Find where the given text appears and provide that cell's center as [X, Y] coordinate. 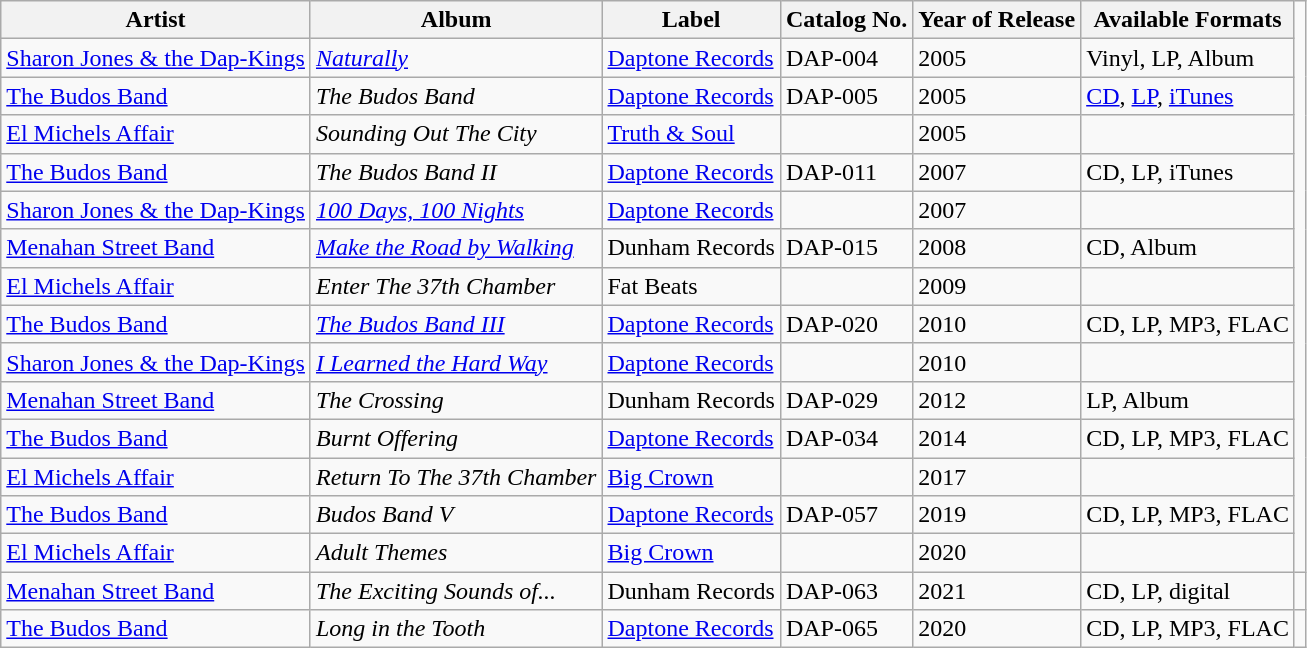
DAP-029 [846, 400]
2008 [997, 248]
DAP-005 [846, 96]
Sounding Out The City [456, 134]
100 Days, 100 Nights [456, 210]
DAP-011 [846, 172]
Catalog No. [846, 20]
The Budos Band III [456, 324]
Adult Themes [456, 553]
Naturally [456, 58]
2019 [997, 515]
Truth & Soul [691, 134]
Artist [156, 20]
Long in the Tooth [456, 629]
Label [691, 20]
CD, Album [1188, 248]
I Learned the Hard Way [456, 362]
Year of Release [997, 20]
DAP-034 [846, 438]
Return To The 37th Chamber [456, 477]
2021 [997, 591]
Fat Beats [691, 286]
DAP-015 [846, 248]
DAP-063 [846, 591]
2014 [997, 438]
The Crossing [456, 400]
DAP-004 [846, 58]
Available Formats [1188, 20]
DAP-057 [846, 515]
Make the Road by Walking [456, 248]
2017 [997, 477]
DAP-065 [846, 629]
Vinyl, LP, Album [1188, 58]
Budos Band V [456, 515]
2009 [997, 286]
Enter The 37th Chamber [456, 286]
The Budos Band II [456, 172]
Album [456, 20]
LP, Album [1188, 400]
CD, LP, digital [1188, 591]
2012 [997, 400]
Burnt Offering [456, 438]
The Exciting Sounds of... [456, 591]
DAP-020 [846, 324]
